Provide the (X, Y) coordinate of the cell's center where the given text is located.  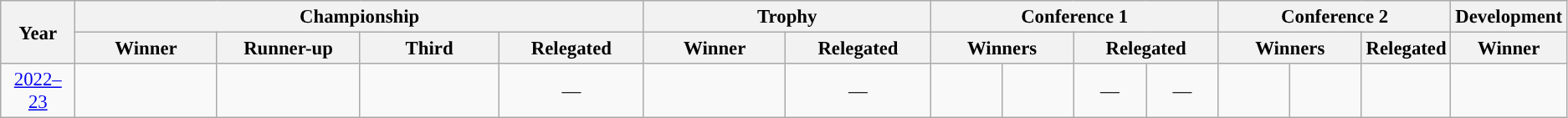
Runner-up (288, 49)
Year (38, 32)
Third (429, 49)
Trophy (787, 17)
Championship (360, 17)
Conference 2 (1335, 17)
Development (1509, 17)
2022–23 (38, 90)
Conference 1 (1074, 17)
